Detect which cell encompasses the target text, then output its (x, y) center coordinate. 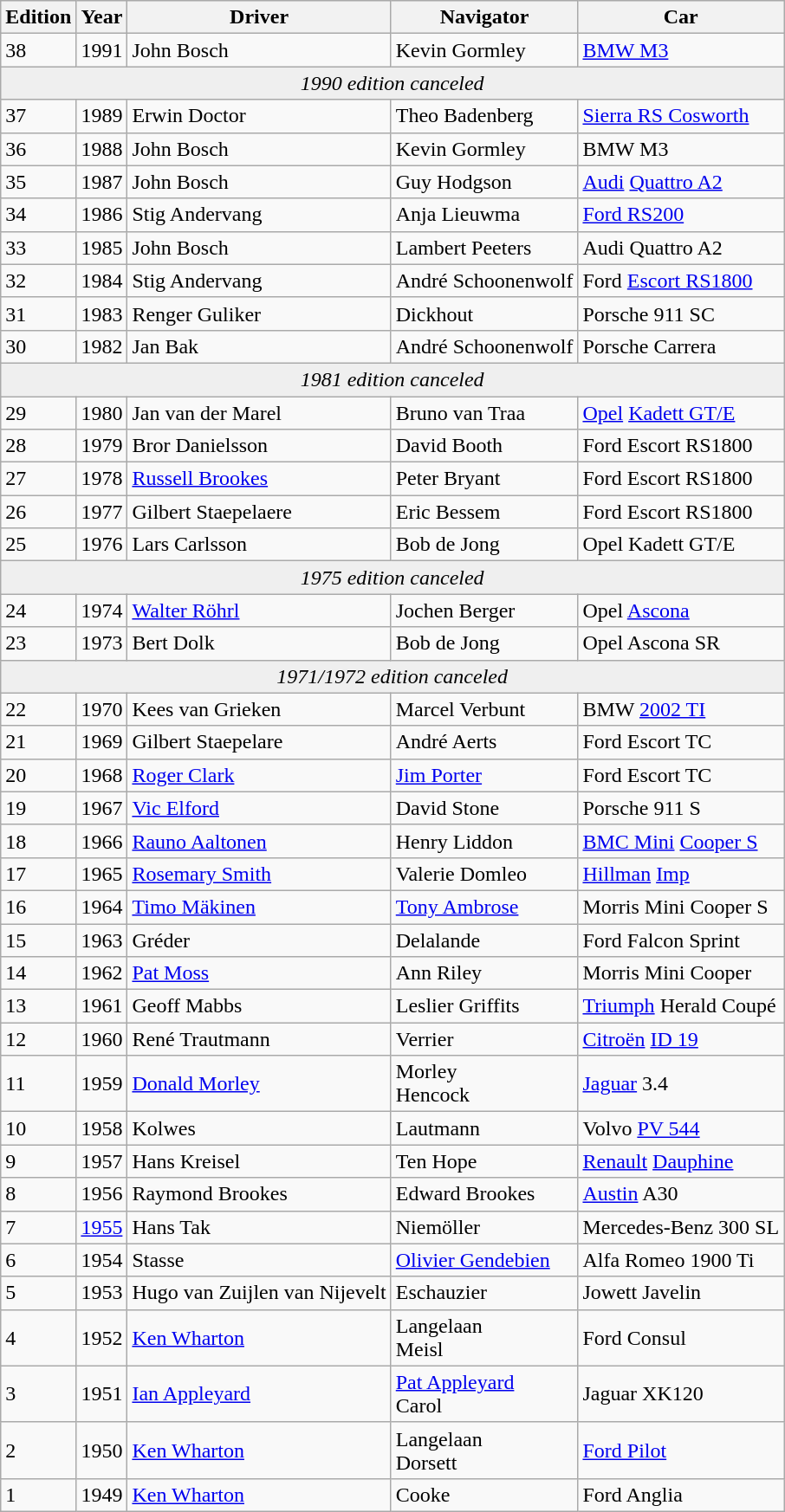
4 (38, 1337)
Verrier (484, 1039)
Hugo van Zuijlen van Nijevelt (259, 1293)
1964 (102, 907)
29 (38, 413)
1990 edition canceled (392, 83)
Jan Bak (259, 346)
33 (38, 248)
Gilbert Staepelare (259, 742)
Tony Ambrose (484, 907)
Leslier Griffits (484, 1006)
Timo Mäkinen (259, 907)
21 (38, 742)
Dickhout (484, 313)
18 (38, 841)
Henry Liddon (484, 841)
Hans Kreisel (259, 1161)
Bror Danielsson (259, 446)
Eric Bessem (484, 512)
Niemöller (484, 1227)
11 (38, 1084)
Theo Badenberg (484, 116)
Opel Ascona (681, 611)
Edward Brookes (484, 1194)
28 (38, 446)
Jochen Berger (484, 611)
32 (38, 281)
1960 (102, 1039)
BMW 2002 TI (681, 709)
Jaguar XK120 (681, 1394)
34 (38, 215)
Porsche Carrera (681, 346)
Triumph Herald Coupé (681, 1006)
Morris Mini Cooper (681, 973)
1980 (102, 413)
Renault Dauphine (681, 1161)
Valerie Domleo (484, 874)
1961 (102, 1006)
Geoff Mabbs (259, 1006)
30 (38, 346)
Opel Ascona SR (681, 643)
Pat Appleyard Carol (484, 1394)
Kolwes (259, 1128)
Renger Guliker (259, 313)
1979 (102, 446)
1991 (102, 50)
Morris Mini Cooper S (681, 907)
1978 (102, 479)
1971/1972 edition canceled (392, 676)
23 (38, 643)
Eschauzier (484, 1293)
Bruno van Traa (484, 413)
37 (38, 116)
Olivier Gendebien (484, 1260)
38 (38, 50)
Ford Consul (681, 1337)
1949 (102, 1495)
26 (38, 512)
1989 (102, 116)
1982 (102, 346)
Ann Riley (484, 973)
1977 (102, 512)
8 (38, 1194)
Peter Bryant (484, 479)
Ian Appleyard (259, 1394)
1981 edition canceled (392, 379)
2 (38, 1450)
Driver (259, 17)
27 (38, 479)
Lars Carlsson (259, 545)
Anja Lieuwma (484, 215)
15 (38, 940)
Jaguar 3.4 (681, 1084)
Lambert Peeters (484, 248)
Roger Clark (259, 775)
Navigator (484, 17)
Marcel Verbunt (484, 709)
17 (38, 874)
Langelaan Dorsett (484, 1450)
1966 (102, 841)
Alfa Romeo 1900 Ti (681, 1260)
David Booth (484, 446)
1951 (102, 1394)
1963 (102, 940)
1967 (102, 808)
1968 (102, 775)
Vic Elford (259, 808)
1954 (102, 1260)
1952 (102, 1337)
Donald Morley (259, 1084)
7 (38, 1227)
1975 edition canceled (392, 578)
1950 (102, 1450)
Stasse (259, 1260)
Ten Hope (484, 1161)
René Trautmann (259, 1039)
Kees van Grieken (259, 709)
10 (38, 1128)
David Stone (484, 808)
19 (38, 808)
13 (38, 1006)
Langelaan Meisl (484, 1337)
Ford Pilot (681, 1450)
Delalande (484, 940)
Pat Moss (259, 973)
André Aerts (484, 742)
22 (38, 709)
1973 (102, 643)
9 (38, 1161)
1965 (102, 874)
Volvo PV 544 (681, 1128)
Bert Dolk (259, 643)
Morley Hencock (484, 1084)
Ford RS200 (681, 215)
Gréder (259, 940)
Year (102, 17)
Ford Anglia (681, 1495)
1988 (102, 149)
Car (681, 17)
1984 (102, 281)
Rosemary Smith (259, 874)
Erwin Doctor (259, 116)
Sierra RS Cosworth (681, 116)
BMC Mini Cooper S (681, 841)
Austin A30 (681, 1194)
Hillman Imp (681, 874)
Lautmann (484, 1128)
Walter Röhrl (259, 611)
Porsche 911 S (681, 808)
5 (38, 1293)
16 (38, 907)
Edition (38, 17)
1983 (102, 313)
Guy Hodgson (484, 182)
1986 (102, 215)
24 (38, 611)
12 (38, 1039)
1962 (102, 973)
Hans Tak (259, 1227)
1970 (102, 709)
Russell Brookes (259, 479)
1 (38, 1495)
1953 (102, 1293)
35 (38, 182)
14 (38, 973)
36 (38, 149)
20 (38, 775)
Gilbert Staepelaere (259, 512)
Cooke (484, 1495)
6 (38, 1260)
Citroën ID 19 (681, 1039)
3 (38, 1394)
Jowett Javelin (681, 1293)
Mercedes-Benz 300 SL (681, 1227)
1957 (102, 1161)
Jim Porter (484, 775)
1974 (102, 611)
1959 (102, 1084)
Ford Falcon Sprint (681, 940)
1958 (102, 1128)
1987 (102, 182)
Rauno Aaltonen (259, 841)
Raymond Brookes (259, 1194)
1969 (102, 742)
1985 (102, 248)
25 (38, 545)
Porsche 911 SC (681, 313)
1976 (102, 545)
1956 (102, 1194)
1955 (102, 1227)
Jan van der Marel (259, 413)
31 (38, 313)
